Identify which cell holds the provided text, then report its (x, y) central coordinate. 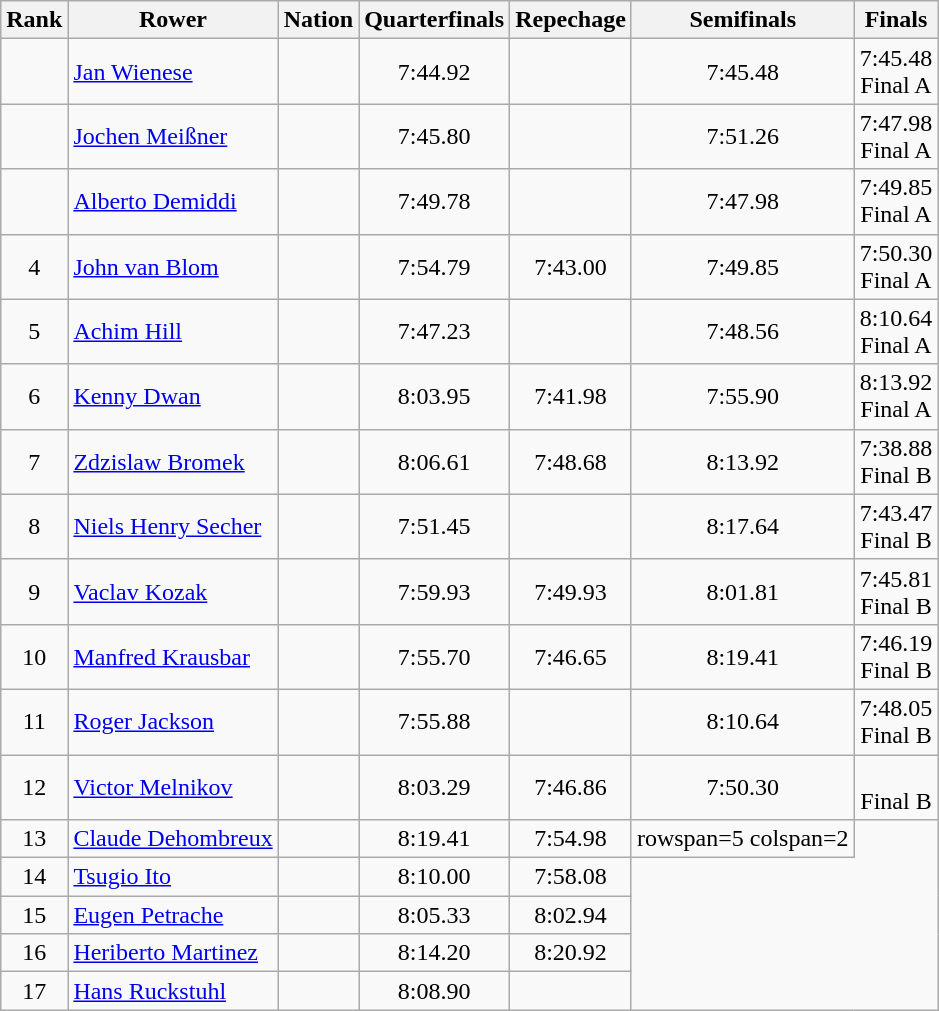
Achim Hill (173, 332)
8:17.64 (742, 526)
7:38.88Final B (896, 462)
Final B (896, 786)
7:47.98 (742, 202)
Tsugio Ito (173, 877)
7:50.30Final A (896, 266)
7:55.90 (742, 396)
John van Blom (173, 266)
Zdzislaw Bromek (173, 462)
6 (34, 396)
7:45.81Final B (896, 592)
7:58.08 (571, 877)
Manfred Krausbar (173, 656)
7:54.98 (571, 839)
7:49.78 (434, 202)
11 (34, 722)
7:50.30 (742, 786)
8:02.94 (571, 915)
7:47.23 (434, 332)
8:08.90 (434, 991)
8:05.33 (434, 915)
7:55.70 (434, 656)
8:03.29 (434, 786)
8:13.92 (742, 462)
10 (34, 656)
7:47.98Final A (896, 136)
7:46.86 (571, 786)
7:46.19Final B (896, 656)
Roger Jackson (173, 722)
7:48.56 (742, 332)
Claude Dehombreux (173, 839)
Vaclav Kozak (173, 592)
8:01.81 (742, 592)
7:49.85Final A (896, 202)
7:48.68 (571, 462)
Nation (318, 20)
7:59.93 (434, 592)
Semifinals (742, 20)
8:14.20 (434, 953)
8:13.92Final A (896, 396)
7:45.80 (434, 136)
Alberto Demiddi (173, 202)
Hans Ruckstuhl (173, 991)
Heriberto Martinez (173, 953)
8:10.00 (434, 877)
7:48.05Final B (896, 722)
15 (34, 915)
7:54.79 (434, 266)
7:51.26 (742, 136)
17 (34, 991)
Finals (896, 20)
Repechage (571, 20)
7:45.48 (742, 72)
7 (34, 462)
9 (34, 592)
8 (34, 526)
5 (34, 332)
Rower (173, 20)
16 (34, 953)
Quarterfinals (434, 20)
7:44.92 (434, 72)
4 (34, 266)
7:43.00 (571, 266)
7:51.45 (434, 526)
8:20.92 (571, 953)
7:41.98 (571, 396)
8:06.61 (434, 462)
8:10.64 (742, 722)
Victor Melnikov (173, 786)
12 (34, 786)
7:49.85 (742, 266)
7:43.47Final B (896, 526)
7:49.93 (571, 592)
Jan Wienese (173, 72)
Niels Henry Secher (173, 526)
13 (34, 839)
Kenny Dwan (173, 396)
7:55.88 (434, 722)
8:03.95 (434, 396)
Eugen Petrache (173, 915)
rowspan=5 colspan=2 (742, 839)
7:46.65 (571, 656)
14 (34, 877)
8:10.64Final A (896, 332)
7:45.48Final A (896, 72)
Jochen Meißner (173, 136)
Rank (34, 20)
